From the cell containing the given text, extract its center point as (x, y) coordinate. 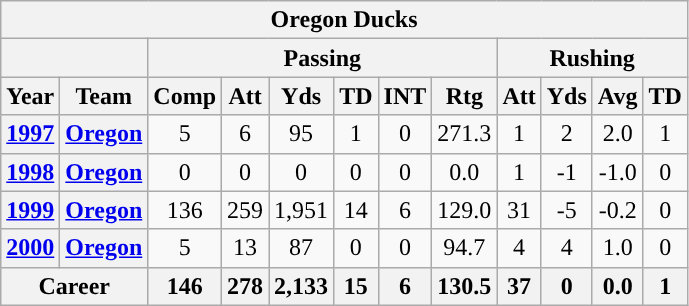
2.0 (618, 134)
87 (302, 248)
Career (74, 286)
13 (246, 248)
271.3 (464, 134)
31 (519, 210)
95 (302, 134)
2,133 (302, 286)
Comp (185, 96)
-5 (566, 210)
Year (30, 96)
Rtg (464, 96)
Rushing (592, 58)
2 (566, 134)
94.7 (464, 248)
Passing (322, 58)
-1.0 (618, 172)
INT (405, 96)
259 (246, 210)
Avg (618, 96)
136 (185, 210)
37 (519, 286)
Team (104, 96)
Oregon Ducks (344, 20)
129.0 (464, 210)
2000 (30, 248)
146 (185, 286)
14 (356, 210)
278 (246, 286)
1998 (30, 172)
1,951 (302, 210)
15 (356, 286)
-1 (566, 172)
1.0 (618, 248)
1997 (30, 134)
-0.2 (618, 210)
1999 (30, 210)
130.5 (464, 286)
